For the text-containing cell, return its midpoint in [X, Y] coordinate format. 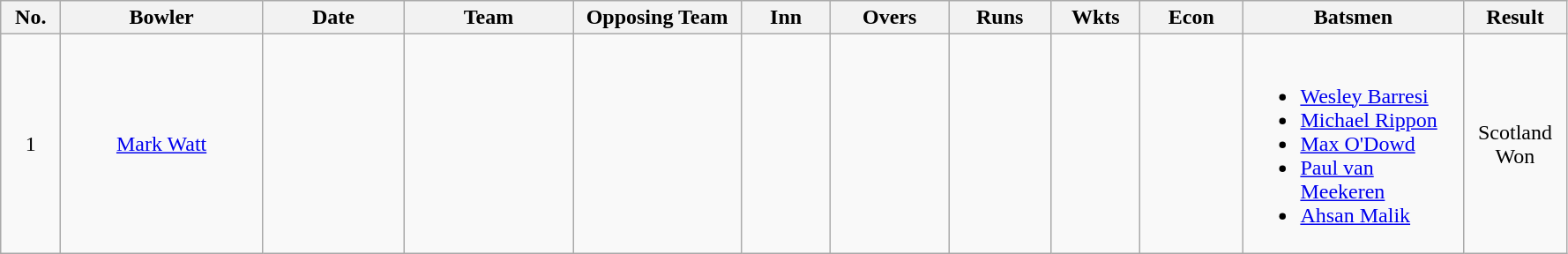
Result [1515, 18]
Econ [1191, 18]
Mark Watt [162, 144]
Runs [1000, 18]
Wkts [1095, 18]
Team [489, 18]
Overs [890, 18]
Wesley BarresiMichael RipponMax O'DowdPaul van MeekerenAhsan Malik [1353, 144]
Inn [787, 18]
Batsmen [1353, 18]
Scotland Won [1515, 144]
1 [31, 144]
Date [333, 18]
No. [31, 18]
Opposing Team [658, 18]
Bowler [162, 18]
